Extract the (X, Y) coordinate from the center of the cell holding the provided text.  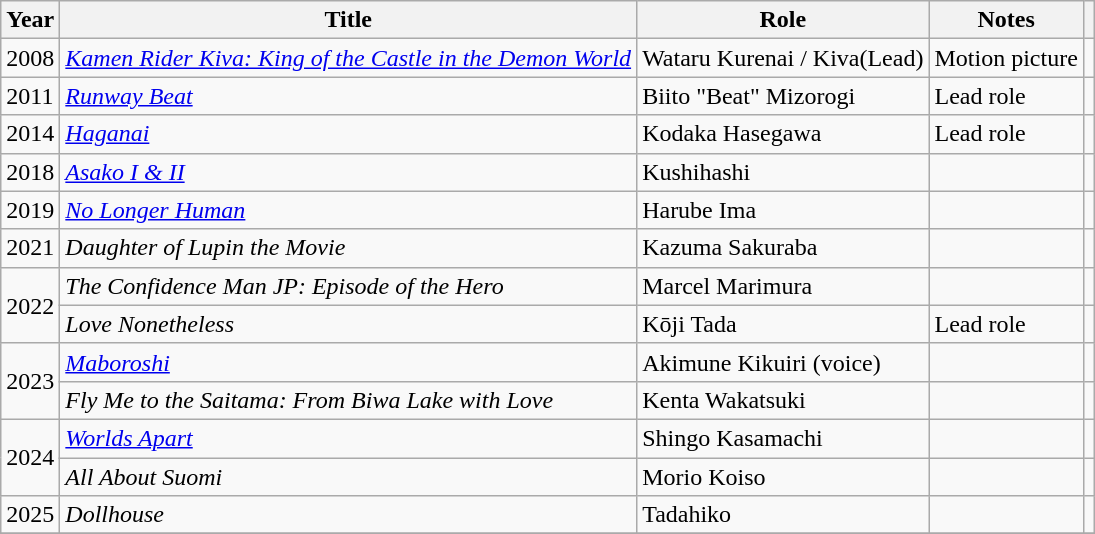
Asako I & II (348, 172)
All About Suomi (348, 477)
Fly Me to the Saitama: From Biwa Lake with Love (348, 400)
Kenta Wakatsuki (783, 400)
Dollhouse (348, 515)
Tadahiko (783, 515)
Title (348, 20)
2019 (30, 210)
2011 (30, 96)
No Longer Human (348, 210)
Kushihashi (783, 172)
Worlds Apart (348, 438)
Runway Beat (348, 96)
Shingo Kasamachi (783, 438)
Daughter of Lupin the Movie (348, 248)
Harube Ima (783, 210)
Akimune Kikuiri (voice) (783, 362)
2023 (30, 381)
Morio Koiso (783, 477)
2022 (30, 305)
Biito "Beat" Mizorogi (783, 96)
Year (30, 20)
2018 (30, 172)
2008 (30, 58)
Haganai (348, 134)
Wataru Kurenai / Kiva(Lead) (783, 58)
Notes (1006, 20)
Role (783, 20)
Kazuma Sakuraba (783, 248)
2014 (30, 134)
Kodaka Hasegawa (783, 134)
Kōji Tada (783, 324)
Marcel Marimura (783, 286)
2024 (30, 457)
2025 (30, 515)
Kamen Rider Kiva: King of the Castle in the Demon World (348, 58)
Maboroshi (348, 362)
Motion picture (1006, 58)
2021 (30, 248)
Love Nonetheless (348, 324)
The Confidence Man JP: Episode of the Hero (348, 286)
